For the text-containing cell, return its midpoint in [x, y] coordinate format. 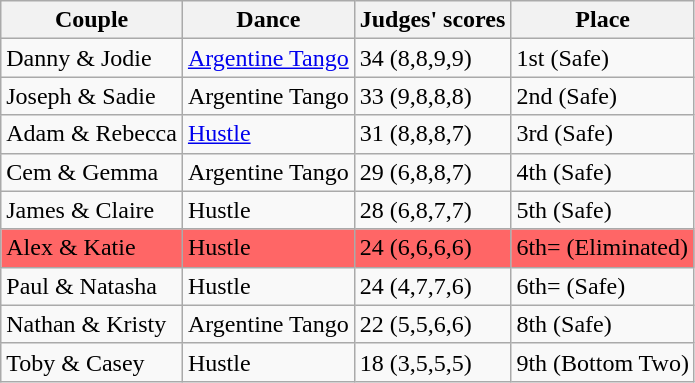
34 (8,8,9,9) [432, 58]
4th (Safe) [603, 172]
24 (4,7,7,6) [432, 286]
24 (6,6,6,6) [432, 248]
Cem & Gemma [92, 172]
28 (6,8,7,7) [432, 210]
Place [603, 20]
Dance [268, 20]
Alex & Katie [92, 248]
Paul & Natasha [92, 286]
James & Claire [92, 210]
22 (5,5,6,6) [432, 324]
Nathan & Kristy [92, 324]
18 (3,5,5,5) [432, 362]
Couple [92, 20]
6th= (Safe) [603, 286]
8th (Safe) [603, 324]
29 (6,8,8,7) [432, 172]
Judges' scores [432, 20]
33 (9,8,8,8) [432, 96]
Joseph & Sadie [92, 96]
Danny & Jodie [92, 58]
6th= (Eliminated) [603, 248]
5th (Safe) [603, 210]
9th (Bottom Two) [603, 362]
31 (8,8,8,7) [432, 134]
2nd (Safe) [603, 96]
3rd (Safe) [603, 134]
Adam & Rebecca [92, 134]
1st (Safe) [603, 58]
Toby & Casey [92, 362]
